Provide the [x, y] coordinate of the cell's center where the given text is located.  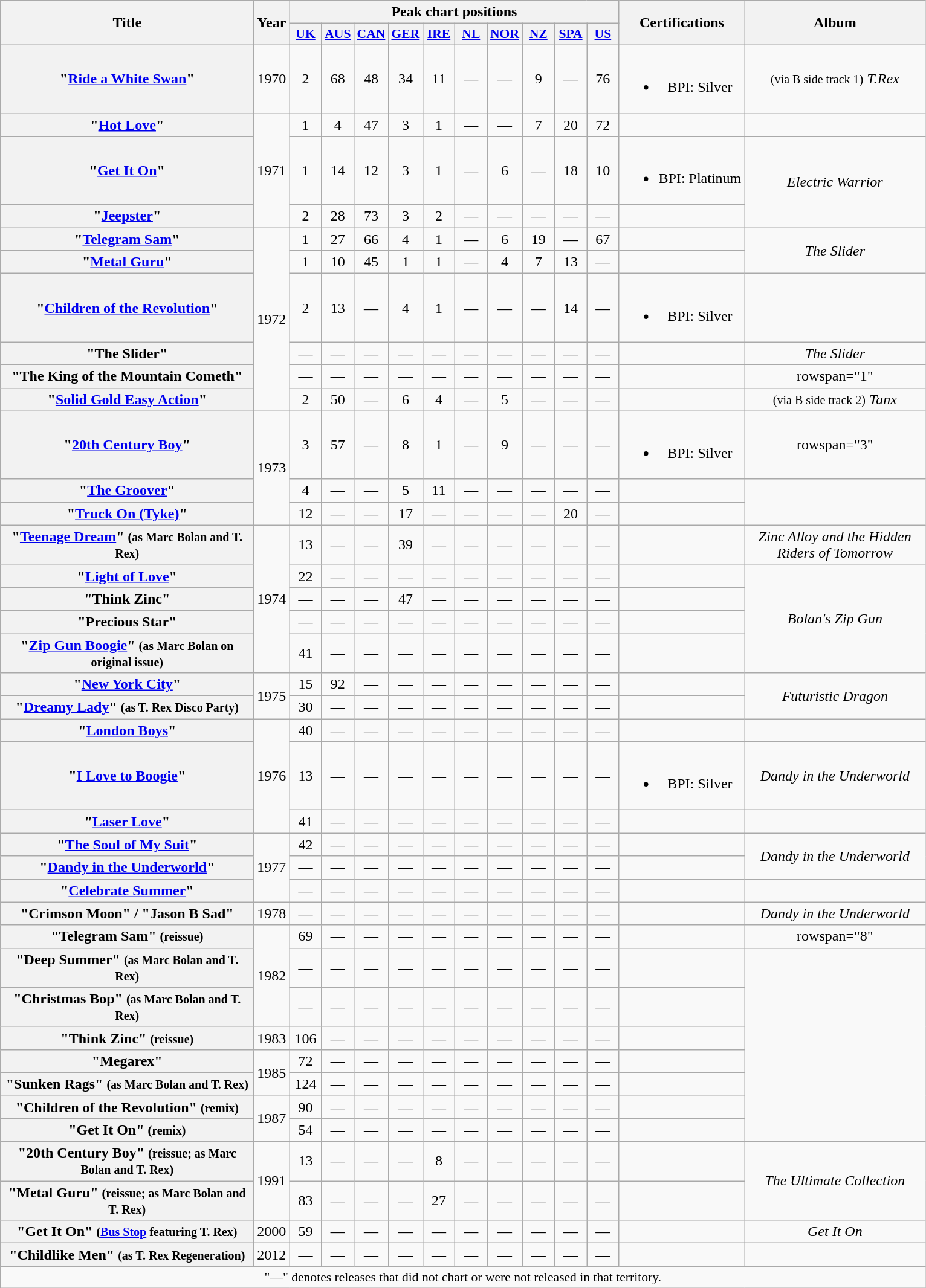
(via B side track 1) T.Rex [835, 79]
"20th Century Boy" [127, 445]
"Sunken Rags" (as Marc Bolan and T. Rex) [127, 1084]
US [603, 34]
"Crimson Moon" / "Jason B Sad" [127, 913]
15 [306, 684]
"—" denotes releases that did not chart or were not released in that territory. [463, 1277]
1977 [272, 868]
92 [337, 684]
1991 [272, 1181]
CAN [371, 34]
"Megarex" [127, 1061]
GER [405, 34]
1970 [272, 79]
Zinc Alloy and the Hidden Riders of Tomorrow [835, 545]
"The King of the Mountain Cometh" [127, 376]
"The Soul of My Suit" [127, 845]
"Christmas Bop" (as Marc Bolan and T. Rex) [127, 1006]
"Truck On (Tyke)" [127, 514]
"Telegram Sam" (reissue) [127, 936]
Peak chart positions [455, 12]
"The Groover" [127, 491]
18 [571, 170]
106 [306, 1038]
"20th Century Boy" (reissue; as Marc Bolan and T. Rex) [127, 1161]
1971 [272, 170]
"Light of Love" [127, 576]
Title [127, 23]
"Jeepster" [127, 216]
1983 [272, 1038]
30 [306, 707]
34 [405, 79]
76 [603, 79]
69 [306, 936]
"Get It On" (Bus Stop featuring T. Rex) [127, 1232]
BPI: Platinum [682, 170]
"Metal Guru" (reissue; as Marc Bolan and T. Rex) [127, 1201]
"I Love to Boogie" [127, 776]
68 [337, 79]
AUS [337, 34]
"Think Zinc" (reissue) [127, 1038]
66 [371, 239]
(via B side track 2) Tanx [835, 399]
59 [306, 1232]
28 [337, 216]
1987 [272, 1119]
"The Slider" [127, 353]
1985 [272, 1072]
Year [272, 23]
"Hot Love" [127, 125]
"Children of the Revolution" (remix) [127, 1107]
NL [471, 34]
Album [835, 23]
"Dreamy Lady" (as T. Rex Disco Party) [127, 707]
48 [371, 79]
"Dandy in the Underworld" [127, 868]
39 [405, 545]
"Think Zinc" [127, 599]
1978 [272, 913]
Bolan's Zip Gun [835, 619]
124 [306, 1084]
"Solid Gold Easy Action" [127, 399]
1974 [272, 599]
45 [371, 262]
"Teenage Dream" (as Marc Bolan and T. Rex) [127, 545]
50 [337, 399]
"Ride a White Swan" [127, 79]
83 [306, 1201]
"Childlike Men" (as T. Rex Regeneration) [127, 1255]
UK [306, 34]
22 [306, 576]
"Celebrate Summer" [127, 890]
SPA [571, 34]
NOR [505, 34]
IRE [439, 34]
"Deep Summer" (as Marc Bolan and T. Rex) [127, 968]
rowspan="3" [835, 445]
NZ [538, 34]
40 [306, 730]
"Get It On" [127, 170]
Get It On [835, 1232]
Electric Warrior [835, 182]
"Telegram Sam" [127, 239]
rowspan="8" [835, 936]
Certifications [682, 23]
"Get It On" (remix) [127, 1130]
1976 [272, 776]
Futuristic Dragon [835, 696]
1982 [272, 976]
57 [337, 445]
19 [538, 239]
1973 [272, 468]
"Metal Guru" [127, 262]
"Precious Star" [127, 622]
2012 [272, 1255]
42 [306, 845]
67 [603, 239]
1975 [272, 696]
90 [306, 1107]
The Ultimate Collection [835, 1181]
"Zip Gun Boogie" (as Marc Bolan on original issue) [127, 652]
73 [371, 216]
2000 [272, 1232]
"Children of the Revolution" [127, 308]
"Laser Love" [127, 822]
17 [405, 514]
"New York City" [127, 684]
54 [306, 1130]
1972 [272, 319]
rowspan="1" [835, 376]
"London Boys" [127, 730]
